From the cell containing the given text, extract its center point as (x, y) coordinate. 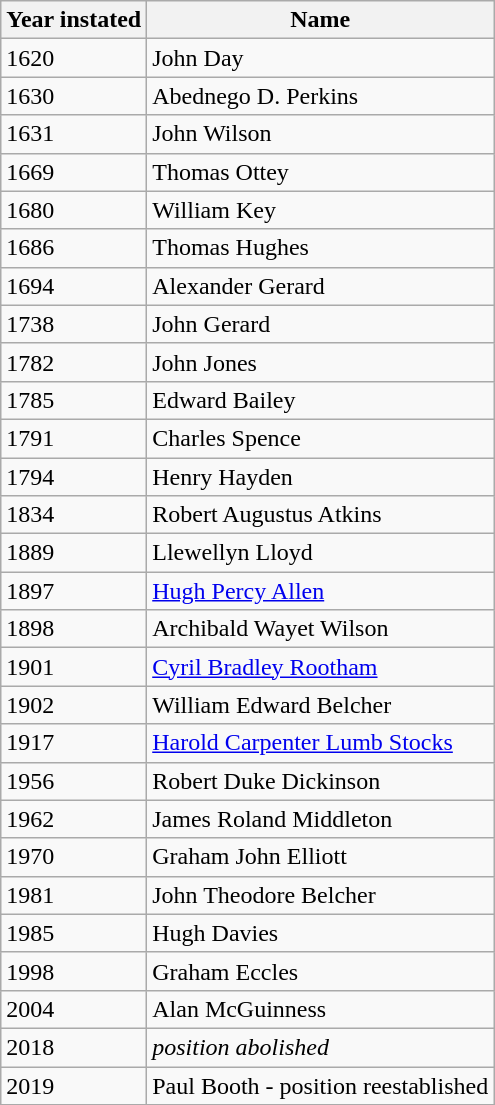
1630 (74, 96)
Abednego D. Perkins (320, 96)
Alexander Gerard (320, 286)
1981 (74, 895)
1738 (74, 324)
position abolished (320, 1047)
John Day (320, 58)
Archibald Wayet Wilson (320, 629)
Charles Spence (320, 438)
1669 (74, 172)
John Wilson (320, 134)
Thomas Ottey (320, 172)
1901 (74, 667)
1897 (74, 591)
1917 (74, 743)
James Roland Middleton (320, 819)
Llewellyn Lloyd (320, 553)
1791 (74, 438)
2004 (74, 1009)
Robert Duke Dickinson (320, 781)
Harold Carpenter Lumb Stocks (320, 743)
Graham John Elliott (320, 857)
Hugh Percy Allen (320, 591)
Cyril Bradley Rootham (320, 667)
1694 (74, 286)
Thomas Hughes (320, 248)
Edward Bailey (320, 400)
William Edward Belcher (320, 705)
1985 (74, 933)
1620 (74, 58)
Year instated (74, 20)
1834 (74, 515)
John Jones (320, 362)
Graham Eccles (320, 971)
1686 (74, 248)
1889 (74, 553)
1785 (74, 400)
2018 (74, 1047)
1631 (74, 134)
1898 (74, 629)
1902 (74, 705)
1782 (74, 362)
1962 (74, 819)
John Theodore Belcher (320, 895)
Hugh Davies (320, 933)
1680 (74, 210)
Name (320, 20)
John Gerard (320, 324)
Paul Booth - position reestablished (320, 1085)
1794 (74, 477)
Henry Hayden (320, 477)
Robert Augustus Atkins (320, 515)
Alan McGuinness (320, 1009)
2019 (74, 1085)
William Key (320, 210)
1970 (74, 857)
1998 (74, 971)
1956 (74, 781)
